Locate the cell with the specified text and output its [x, y] center coordinate. 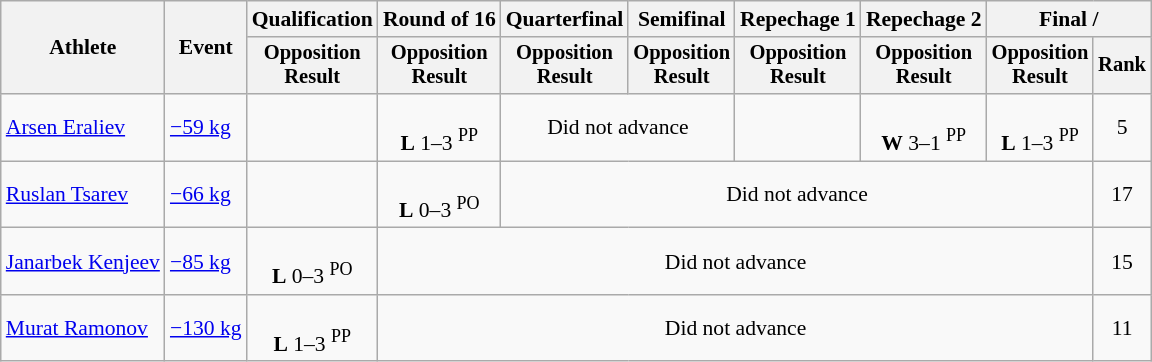
Janarbek Kenjeev [83, 262]
Final / [1069, 19]
5 [1122, 128]
Repechage 1 [798, 19]
W 3–1 PP [924, 128]
−130 kg [206, 328]
Quarterfinal [565, 19]
Athlete [83, 48]
Murat Ramonov [83, 328]
17 [1122, 194]
Event [206, 48]
11 [1122, 328]
Repechage 2 [924, 19]
Ruslan Tsarev [83, 194]
Qualification [312, 19]
Round of 16 [440, 19]
−66 kg [206, 194]
Rank [1122, 66]
−59 kg [206, 128]
Semifinal [682, 19]
−85 kg [206, 262]
15 [1122, 262]
Arsen Eraliev [83, 128]
